Output the (x, y) coordinate of the center of the cell containing the given text.  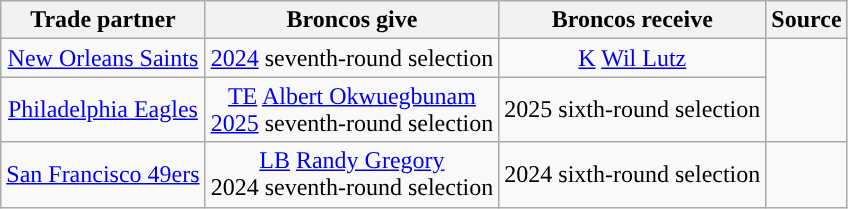
Trade partner (103, 20)
LB Randy Gregory2024 seventh-round selection (352, 174)
Broncos give (352, 20)
2025 sixth-round selection (632, 110)
Philadelphia Eagles (103, 110)
Broncos receive (632, 20)
San Francisco 49ers (103, 174)
2024 sixth-round selection (632, 174)
New Orleans Saints (103, 58)
K Wil Lutz (632, 58)
Source (806, 20)
TE Albert Okwuegbunam2025 seventh-round selection (352, 110)
2024 seventh-round selection (352, 58)
